Locate the cell with the specified text and output its [x, y] center coordinate. 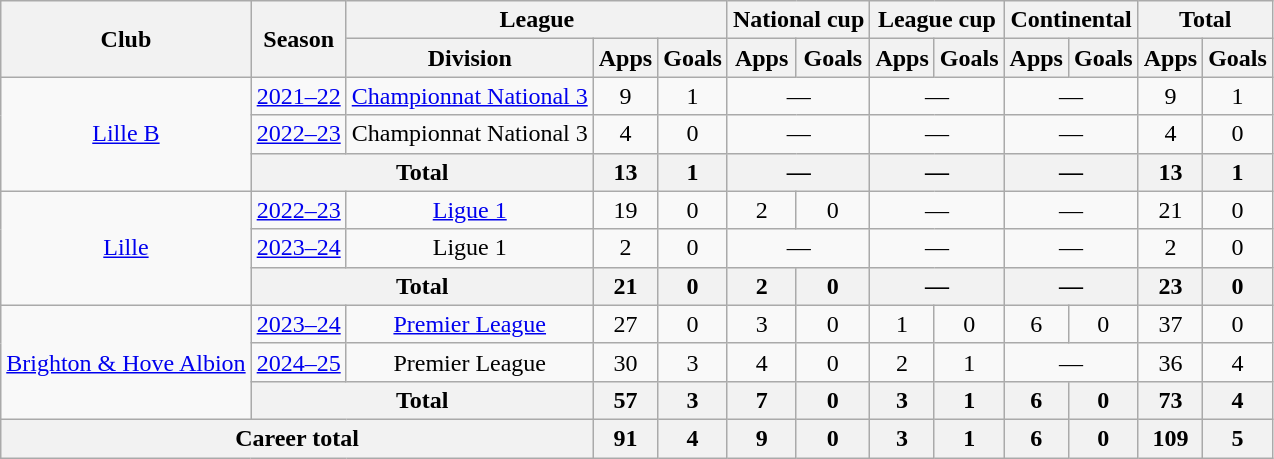
37 [1170, 324]
30 [625, 362]
23 [1170, 286]
Division [470, 58]
27 [625, 324]
Lille B [126, 134]
National cup [798, 20]
Season [298, 39]
League cup [937, 20]
19 [625, 210]
Career total [297, 438]
2024–25 [298, 362]
League [536, 20]
91 [625, 438]
Brighton & Hove Albion [126, 362]
Continental [1071, 20]
2021–22 [298, 96]
109 [1170, 438]
57 [625, 400]
73 [1170, 400]
7 [761, 400]
36 [1170, 362]
Club [126, 39]
Lille [126, 248]
5 [1238, 438]
